For the text-containing cell, return its midpoint in [X, Y] coordinate format. 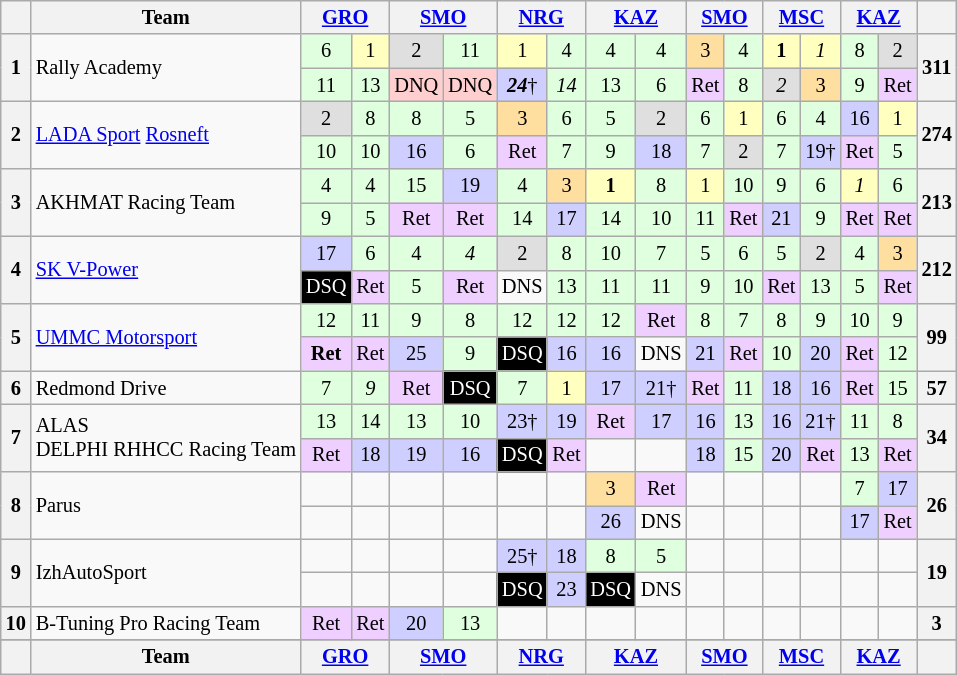
Rally Academy [166, 68]
23 [566, 589]
274 [937, 134]
212 [937, 270]
IzhAutoSport [166, 572]
ALASDELPHI RHHCC Racing Team [166, 438]
25† [522, 556]
213 [937, 202]
57 [937, 388]
311 [937, 68]
B-Tuning Pro Racing Team [166, 623]
Parus [166, 506]
23† [522, 421]
UMMC Motorsport [166, 336]
19† [820, 152]
AKHMAT Racing Team [166, 202]
LADA Sport Rosneft [166, 134]
25 [416, 354]
Redmond Drive [166, 388]
99 [937, 336]
SK V-Power [166, 270]
24† [522, 85]
34 [937, 438]
